Output the [x, y] coordinate of the center of the cell containing the given text.  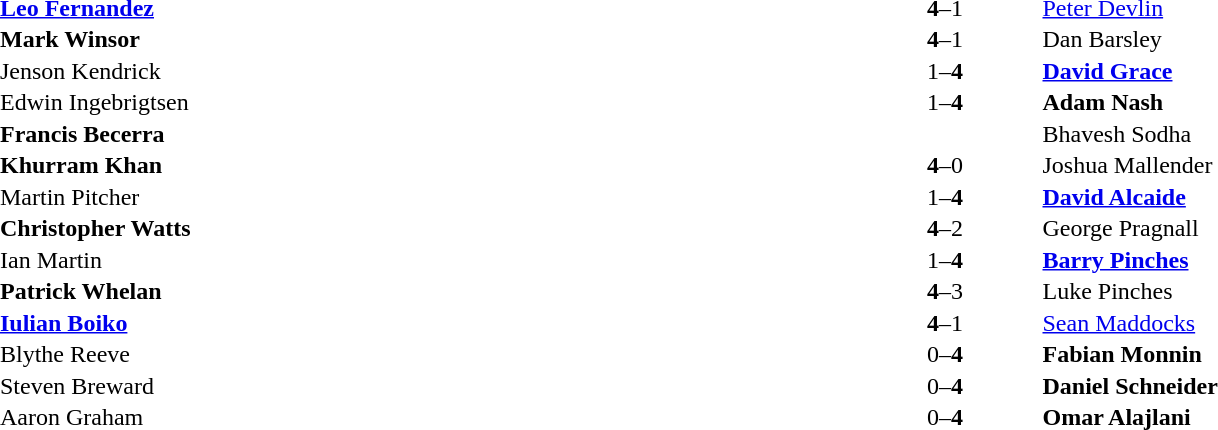
4–0 [944, 165]
4–2 [944, 229]
4–3 [944, 291]
